Locate the cell with the specified text and output its [x, y] center coordinate. 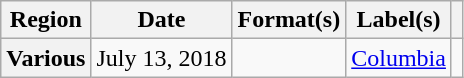
Region [46, 20]
Date [162, 20]
Format(s) [289, 20]
July 13, 2018 [162, 58]
Various [46, 58]
Columbia [399, 58]
Label(s) [399, 20]
